Output the (X, Y) coordinate of the center of the cell containing the given text.  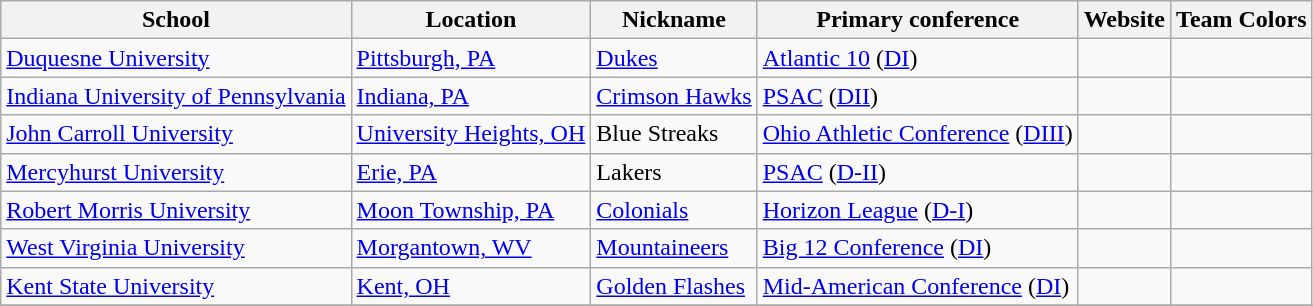
Golden Flashes (674, 286)
Atlantic 10 (DI) (918, 58)
Indiana University of Pennsylvania (176, 96)
School (176, 20)
PSAC (DII) (918, 96)
Indiana, PA (471, 96)
Duquesne University (176, 58)
PSAC (D-II) (918, 172)
Ohio Athletic Conference (DIII) (918, 134)
Mountaineers (674, 248)
University Heights, OH (471, 134)
Colonials (674, 210)
Website (1124, 20)
Team Colors (1242, 20)
Morgantown, WV (471, 248)
Robert Morris University (176, 210)
Lakers (674, 172)
John Carroll University (176, 134)
Nickname (674, 20)
Mid-American Conference (DI) (918, 286)
Big 12 Conference (DI) (918, 248)
Horizon League (D-I) (918, 210)
West Virginia University (176, 248)
Crimson Hawks (674, 96)
Primary conference (918, 20)
Kent, OH (471, 286)
Kent State University (176, 286)
Erie, PA (471, 172)
Pittsburgh, PA (471, 58)
Moon Township, PA (471, 210)
Location (471, 20)
Mercyhurst University (176, 172)
Dukes (674, 58)
Blue Streaks (674, 134)
